Find where the given text appears and provide that cell's center as [X, Y] coordinate. 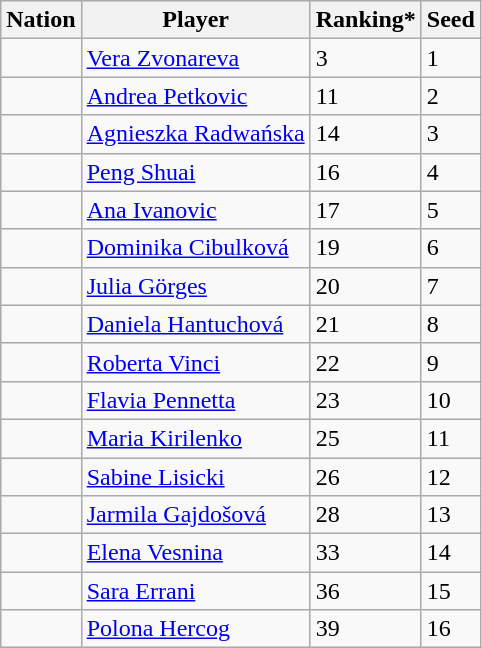
20 [366, 286]
Daniela Hantuchová [196, 324]
Sabine Lisicki [196, 477]
Agnieszka Radwańska [196, 134]
6 [450, 248]
22 [366, 362]
Elena Vesnina [196, 553]
Jarmila Gajdošová [196, 515]
Polona Hercog [196, 629]
Ranking* [366, 20]
Julia Görges [196, 286]
Andrea Petkovic [196, 96]
1 [450, 58]
21 [366, 324]
13 [450, 515]
Dominika Cibulková [196, 248]
39 [366, 629]
2 [450, 96]
10 [450, 400]
23 [366, 400]
Vera Zvonareva [196, 58]
25 [366, 438]
19 [366, 248]
36 [366, 591]
Peng Shuai [196, 172]
17 [366, 210]
9 [450, 362]
Player [196, 20]
8 [450, 324]
Ana Ivanovic [196, 210]
Nation [41, 20]
12 [450, 477]
Maria Kirilenko [196, 438]
7 [450, 286]
Seed [450, 20]
Flavia Pennetta [196, 400]
15 [450, 591]
Roberta Vinci [196, 362]
5 [450, 210]
Sara Errani [196, 591]
26 [366, 477]
4 [450, 172]
28 [366, 515]
33 [366, 553]
